Locate the cell with the specified text and output its [x, y] center coordinate. 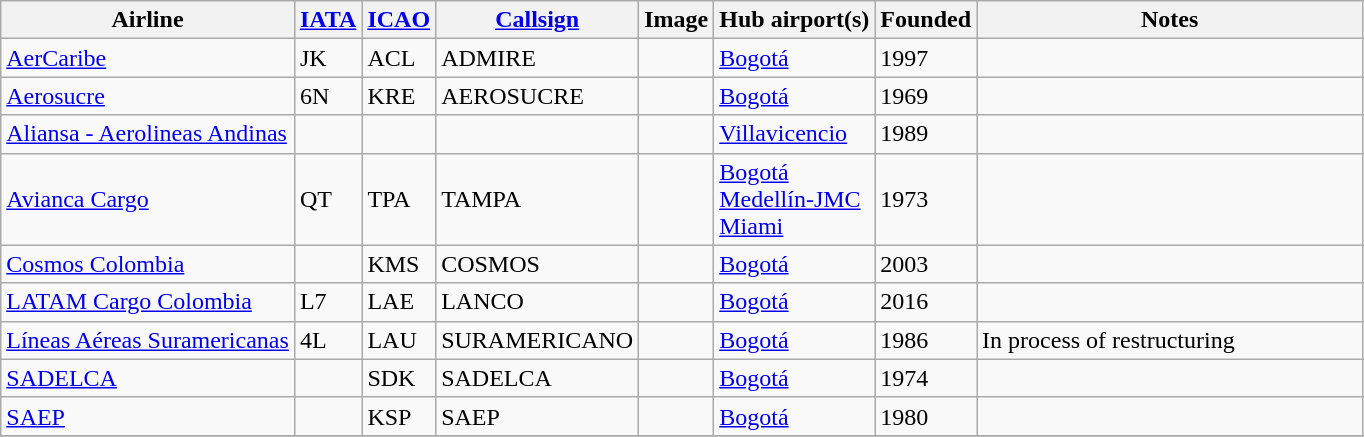
KRE [399, 96]
Líneas Aéreas Suramericanas [148, 340]
In process of restructuring [1170, 340]
Avianca Cargo [148, 199]
LAE [399, 302]
1980 [926, 416]
2003 [926, 264]
AerCaribe [148, 58]
Hub airport(s) [794, 20]
AEROSUCRE [538, 96]
KMS [399, 264]
4L [328, 340]
QT [328, 199]
Image [676, 20]
LANCO [538, 302]
1969 [926, 96]
Founded [926, 20]
Notes [1170, 20]
1974 [926, 378]
TPA [399, 199]
BogotáMedellín-JMCMiami [794, 199]
Callsign [538, 20]
1973 [926, 199]
ADMIRE [538, 58]
Airline [148, 20]
2016 [926, 302]
Villavicencio [794, 134]
IATA [328, 20]
1989 [926, 134]
LAU [399, 340]
Aerosucre [148, 96]
ACL [399, 58]
1997 [926, 58]
COSMOS [538, 264]
L7 [328, 302]
SDK [399, 378]
1986 [926, 340]
6N [328, 96]
TAMPA [538, 199]
LATAM Cargo Colombia [148, 302]
SURAMERICANO [538, 340]
JK [328, 58]
Aliansa - Aerolineas Andinas [148, 134]
KSP [399, 416]
ICAO [399, 20]
Cosmos Colombia [148, 264]
